Provide the [X, Y] coordinate of the cell's center where the given text is located.  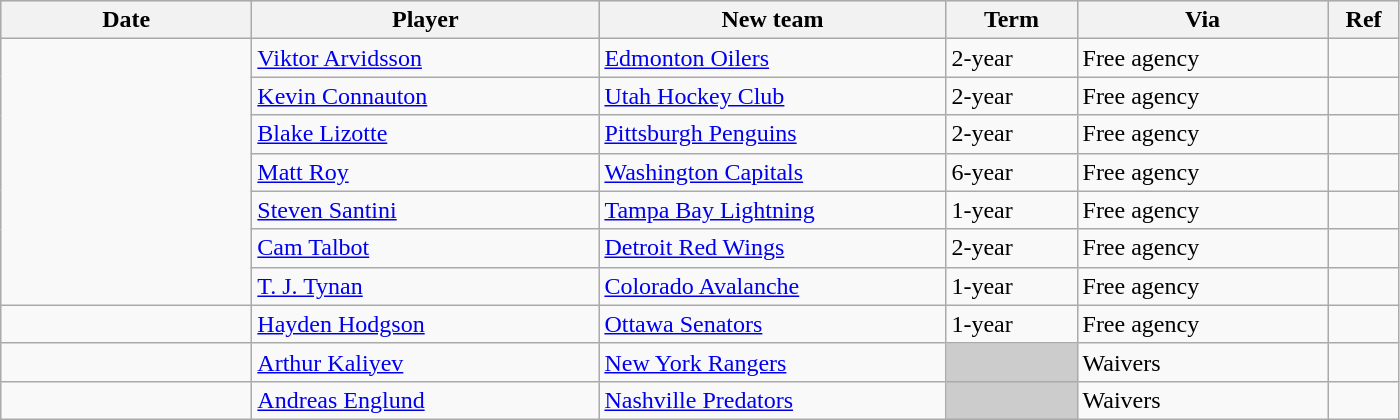
Tampa Bay Lightning [772, 210]
Steven Santini [426, 210]
Arthur Kaliyev [426, 362]
Ottawa Senators [772, 324]
Via [1202, 20]
Matt Roy [426, 172]
Nashville Predators [772, 400]
Term [1012, 20]
Pittsburgh Penguins [772, 134]
Andreas Englund [426, 400]
Ref [1364, 20]
Viktor Arvidsson [426, 58]
Edmonton Oilers [772, 58]
6-year [1012, 172]
New team [772, 20]
Cam Talbot [426, 248]
Washington Capitals [772, 172]
Utah Hockey Club [772, 96]
New York Rangers [772, 362]
T. J. Tynan [426, 286]
Hayden Hodgson [426, 324]
Colorado Avalanche [772, 286]
Kevin Connauton [426, 96]
Blake Lizotte [426, 134]
Player [426, 20]
Date [126, 20]
Detroit Red Wings [772, 248]
